Identify which cell holds the provided text, then report its (X, Y) central coordinate. 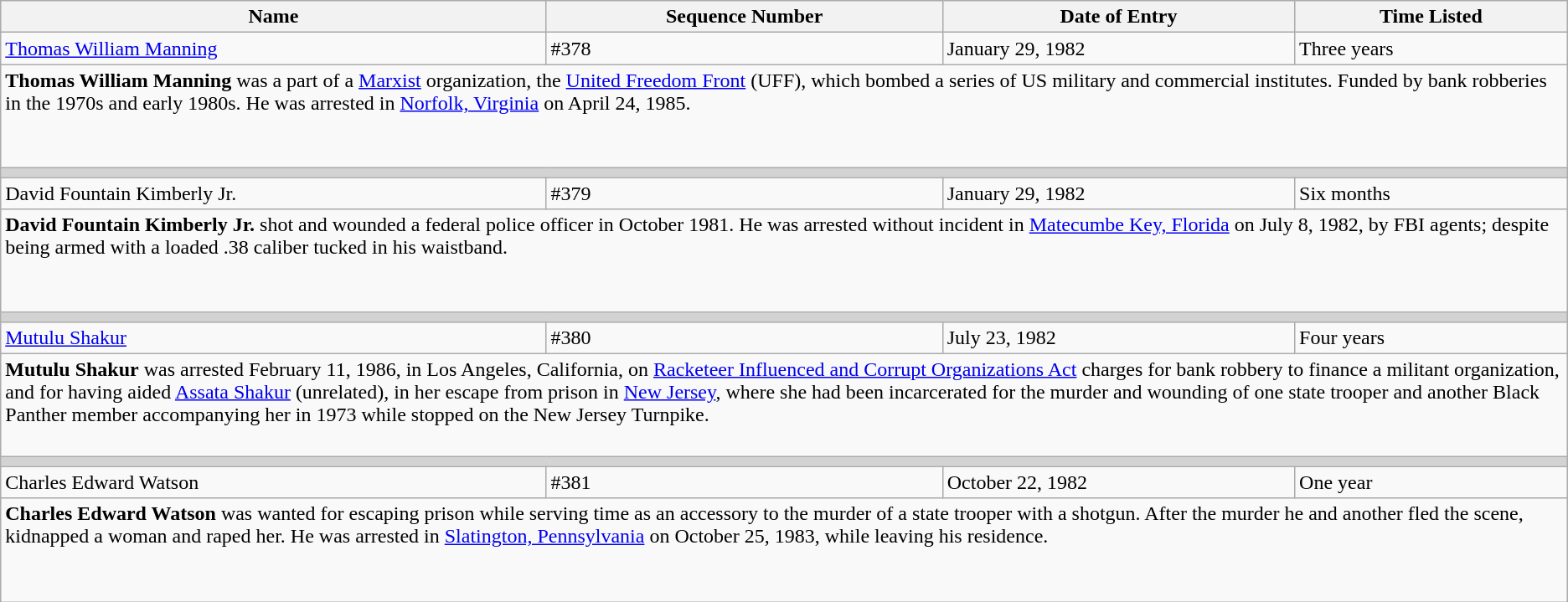
Name (273, 17)
David Fountain Kimberly Jr. (273, 193)
Date of Entry (1118, 17)
#381 (744, 482)
#380 (744, 337)
October 22, 1982 (1118, 482)
#379 (744, 193)
July 23, 1982 (1118, 337)
Charles Edward Watson (273, 482)
Three years (1431, 49)
Mutulu Shakur (273, 337)
Four years (1431, 337)
Time Listed (1431, 17)
Six months (1431, 193)
#378 (744, 49)
Sequence Number (744, 17)
Thomas William Manning (273, 49)
One year (1431, 482)
